Output the [x, y] coordinate of the center of the cell containing the given text.  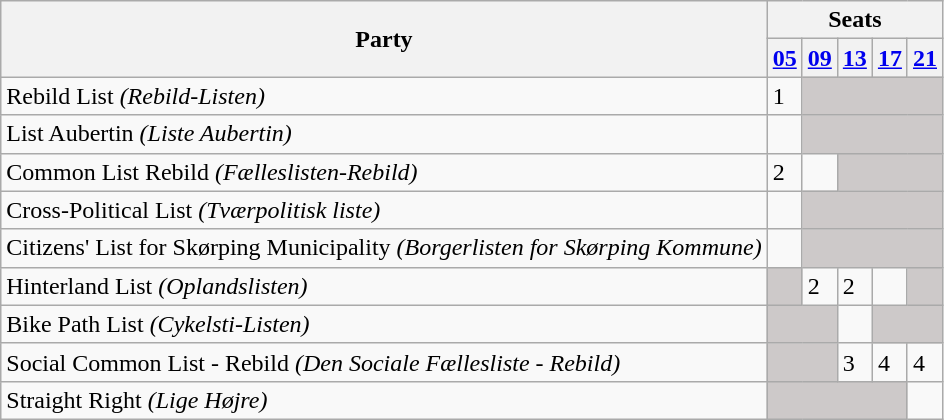
Bike Path List (Cykelsti-Listen) [384, 324]
Straight Right (Lige Højre) [384, 400]
Hinterland List (Oplandslisten) [384, 286]
05 [784, 58]
Rebild List (Rebild-Listen) [384, 96]
09 [820, 58]
Party [384, 39]
21 [924, 58]
Social Common List - Rebild (Den Sociale Fællesliste - Rebild) [384, 362]
1 [784, 96]
List Aubertin (Liste Aubertin) [384, 134]
3 [854, 362]
13 [854, 58]
Seats [854, 20]
17 [890, 58]
Common List Rebild (Fælleslisten-Rebild) [384, 172]
Cross-Political List (Tværpolitisk liste) [384, 210]
Citizens' List for Skørping Municipality (Borgerlisten for Skørping Kommune) [384, 248]
